Detect which cell encompasses the target text, then output its [x, y] center coordinate. 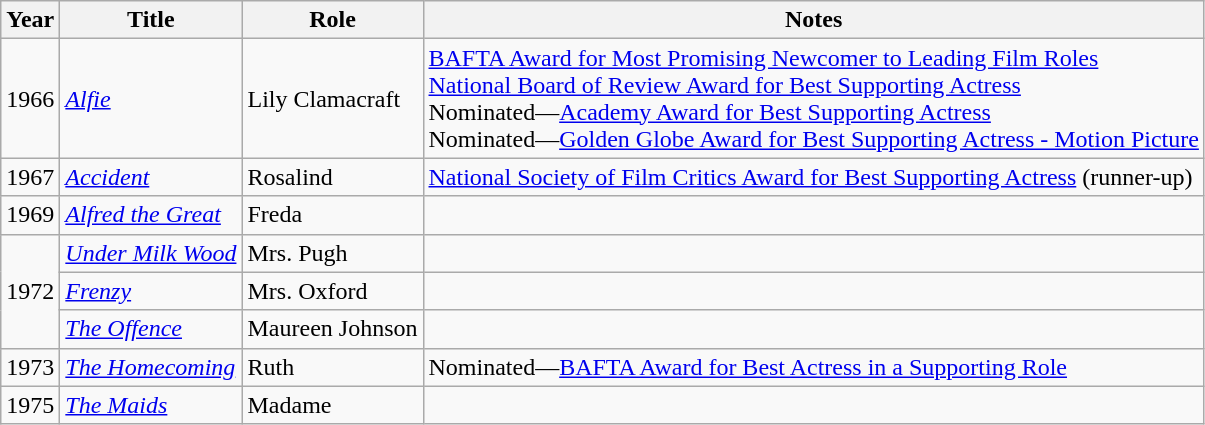
Ruth [332, 367]
1973 [30, 367]
Freda [332, 215]
1966 [30, 98]
Madame [332, 405]
Role [332, 20]
1967 [30, 177]
The Maids [151, 405]
Accident [151, 177]
Title [151, 20]
Maureen Johnson [332, 329]
Mrs. Oxford [332, 291]
Alfie [151, 98]
Alfred the Great [151, 215]
Mrs. Pugh [332, 253]
Under Milk Wood [151, 253]
Nominated—BAFTA Award for Best Actress in a Supporting Role [814, 367]
Rosalind [332, 177]
National Society of Film Critics Award for Best Supporting Actress (runner-up) [814, 177]
The Offence [151, 329]
1972 [30, 291]
1975 [30, 405]
Year [30, 20]
Notes [814, 20]
The Homecoming [151, 367]
Lily Clamacraft [332, 98]
Frenzy [151, 291]
1969 [30, 215]
